From the cell containing the given text, extract its center point as [x, y] coordinate. 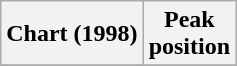
Chart (1998) [72, 34]
Peakposition [189, 34]
